Return (x, y) of the center of cell containing provided text 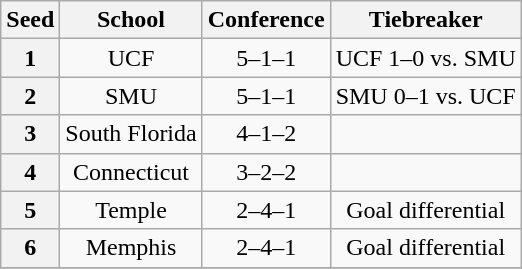
Tiebreaker (426, 20)
UCF (131, 58)
5 (30, 210)
UCF 1–0 vs. SMU (426, 58)
SMU (131, 96)
South Florida (131, 134)
School (131, 20)
4 (30, 172)
3 (30, 134)
3–2–2 (266, 172)
Memphis (131, 248)
4–1–2 (266, 134)
2 (30, 96)
6 (30, 248)
SMU 0–1 vs. UCF (426, 96)
Temple (131, 210)
Conference (266, 20)
1 (30, 58)
Seed (30, 20)
Connecticut (131, 172)
